From the cell containing the given text, extract its center point as [x, y] coordinate. 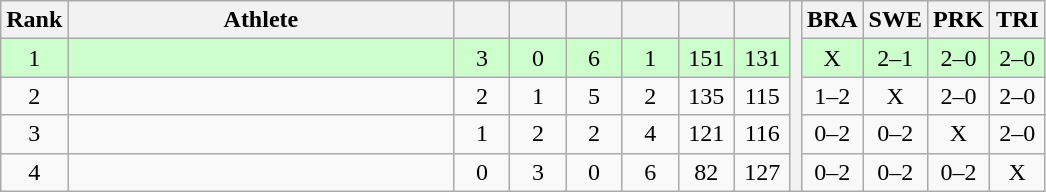
127 [762, 172]
PRK [959, 20]
SWE [895, 20]
1–2 [832, 96]
121 [706, 134]
5 [594, 96]
Rank [34, 20]
116 [762, 134]
151 [706, 58]
BRA [832, 20]
115 [762, 96]
82 [706, 172]
Athlete [261, 20]
135 [706, 96]
TRI [1017, 20]
2–1 [895, 58]
131 [762, 58]
